Scan for the cell matching the given text and deliver its [X, Y] coordinate at center. 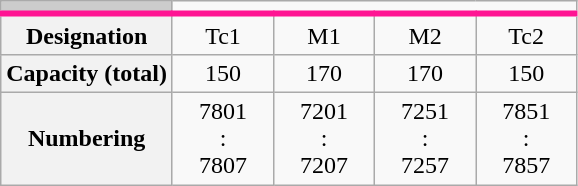
Numbering [87, 138]
Designation [87, 34]
7251:7257 [426, 138]
M2 [426, 34]
7851:7857 [526, 138]
M1 [324, 34]
7801:7807 [222, 138]
Capacity (total) [87, 73]
7201:7207 [324, 138]
Tc2 [526, 34]
Tc1 [222, 34]
